Detect which cell encompasses the target text, then output its [x, y] center coordinate. 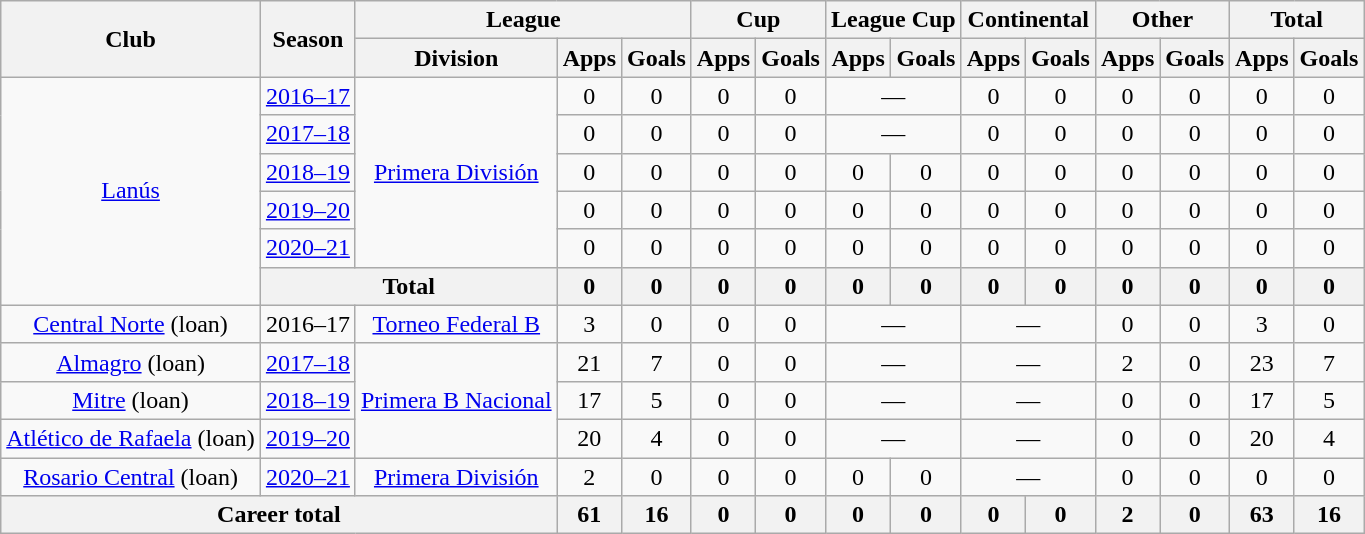
Central Norte (loan) [131, 324]
Season [308, 39]
Cup [758, 20]
League Cup [893, 20]
Atlético de Rafaela (loan) [131, 438]
Division [456, 58]
Lanús [131, 191]
Continental [1028, 20]
Club [131, 39]
Torneo Federal B [456, 324]
League [523, 20]
23 [1262, 362]
63 [1262, 515]
61 [589, 515]
Primera B Nacional [456, 400]
Career total [279, 515]
21 [589, 362]
Rosario Central (loan) [131, 477]
Almagro (loan) [131, 362]
Other [1162, 20]
Mitre (loan) [131, 400]
